Find where the given text appears and provide that cell's center as [x, y] coordinate. 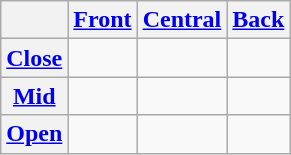
Mid [34, 96]
Close [34, 58]
Back [258, 20]
Open [34, 134]
Central [182, 20]
Front [102, 20]
